Extract the (x, y) coordinate from the center of the cell holding the provided text.  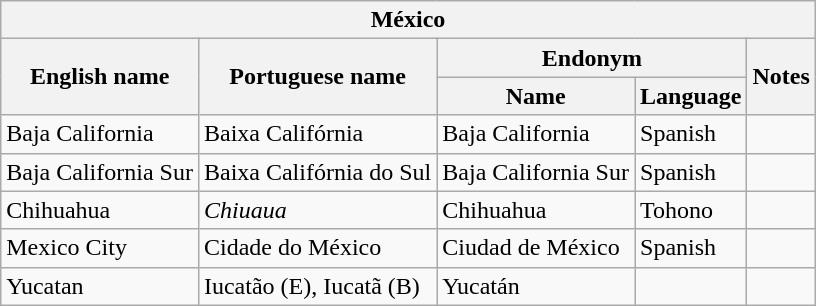
Yucatan (100, 286)
Baixa Califórnia do Sul (317, 172)
Tohono (690, 210)
México (408, 20)
Endonym (592, 58)
Notes (781, 77)
Cidade do México (317, 248)
Name (536, 96)
English name (100, 77)
Mexico City (100, 248)
Portuguese name (317, 77)
Baixa Califórnia (317, 134)
Yucatán (536, 286)
Chiuaua (317, 210)
Ciudad de México (536, 248)
Iucatão (E), Iucatã (B) (317, 286)
Language (690, 96)
